Detect which cell encompasses the target text, then output its [x, y] center coordinate. 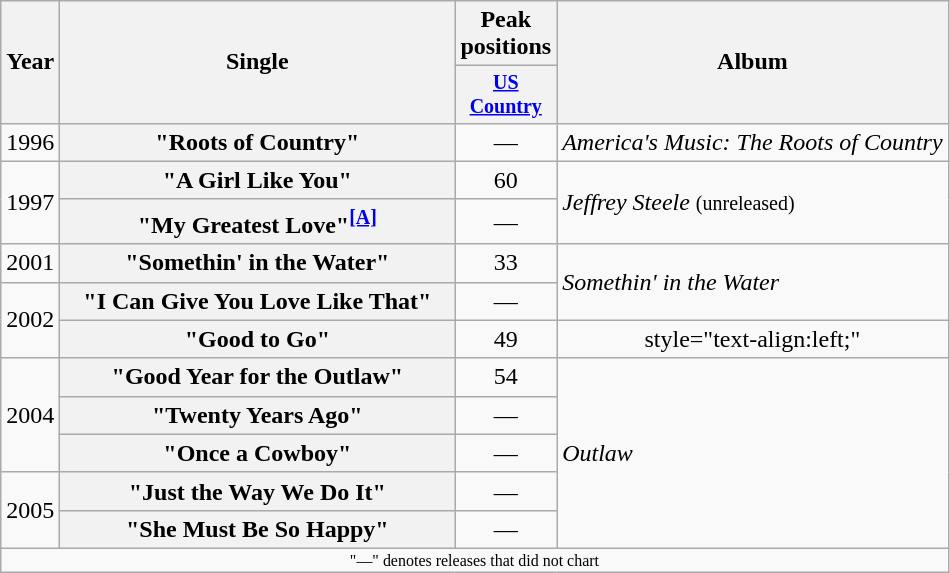
2002 [30, 320]
"—" denotes releases that did not chart [474, 560]
Single [258, 62]
"Roots of Country" [258, 142]
"My Greatest Love"[A] [258, 222]
Jeffrey Steele (unreleased) [753, 202]
2001 [30, 263]
"Good to Go" [258, 339]
"Once a Cowboy" [258, 453]
1996 [30, 142]
"Twenty Years Ago" [258, 415]
Year [30, 62]
Outlaw [753, 453]
2005 [30, 510]
Peak positions [506, 34]
"A Girl Like You" [258, 180]
49 [506, 339]
Somethin' in the Water [753, 282]
"Somethin' in the Water" [258, 263]
"Just the Way We Do It" [258, 491]
60 [506, 180]
33 [506, 263]
"She Must Be So Happy" [258, 529]
"Good Year for the Outlaw" [258, 377]
54 [506, 377]
1997 [30, 202]
"I Can Give You Love Like That" [258, 301]
style="text-align:left;" [753, 339]
America's Music: The Roots of Country [753, 142]
Album [753, 62]
US Country [506, 94]
2004 [30, 415]
